Search for the cell housing the specified text and yield its (x, y) center coordinate. 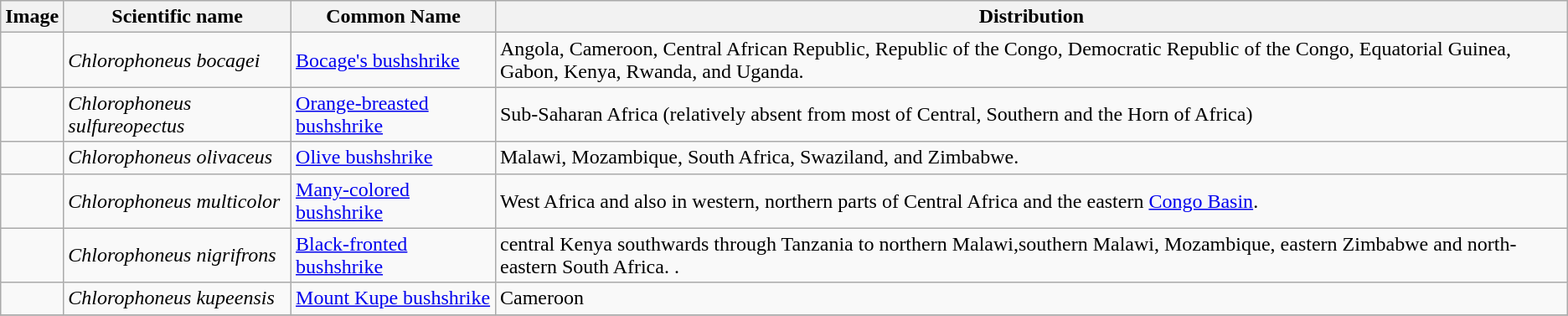
Orange-breasted bushshrike (394, 114)
Chlorophoneus multicolor (178, 201)
Many-colored bushshrike (394, 201)
Image (32, 17)
central Kenya southwards through Tanzania to northern Malawi,southern Malawi, Mozambique, eastern Zimbabwe and north-eastern South Africa. . (1031, 255)
Chlorophoneus sulfureopectus (178, 114)
Chlorophoneus olivaceus (178, 158)
West Africa and also in western, northern parts of Central Africa and the eastern Congo Basin. (1031, 201)
Black-fronted bushshrike (394, 255)
Chlorophoneus bocagei (178, 60)
Distribution (1031, 17)
Malawi, Mozambique, South Africa, Swaziland, and Zimbabwe. (1031, 158)
Common Name (394, 17)
Cameroon (1031, 298)
Bocage's bushshrike (394, 60)
Olive bushshrike (394, 158)
Mount Kupe bushshrike (394, 298)
Sub-Saharan Africa (relatively absent from most of Central, Southern and the Horn of Africa) (1031, 114)
Chlorophoneus nigrifrons (178, 255)
Chlorophoneus kupeensis (178, 298)
Scientific name (178, 17)
